Return the [x, y] coordinate for the center point of the cell that contains the specified text.  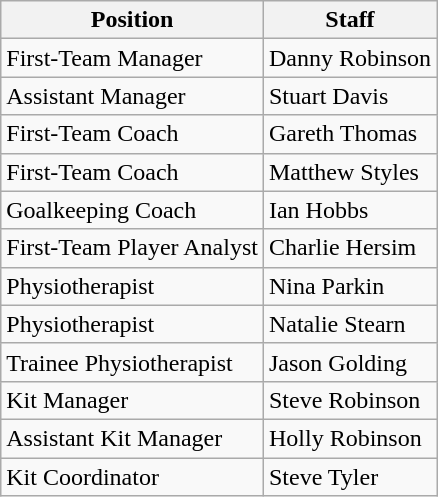
Nina Parkin [350, 286]
Kit Manager [132, 400]
First-Team Manager [132, 58]
Matthew Styles [350, 172]
Goalkeeping Coach [132, 210]
First-Team Player Analyst [132, 248]
Natalie Stearn [350, 324]
Assistant Manager [132, 96]
Holly Robinson [350, 438]
Trainee Physiotherapist [132, 362]
Gareth Thomas [350, 134]
Position [132, 20]
Steve Tyler [350, 477]
Steve Robinson [350, 400]
Kit Coordinator [132, 477]
Stuart Davis [350, 96]
Charlie Hersim [350, 248]
Danny Robinson [350, 58]
Assistant Kit Manager [132, 438]
Ian Hobbs [350, 210]
Staff [350, 20]
Jason Golding [350, 362]
